Return (X, Y) of the center of cell containing provided text 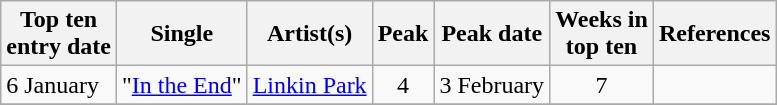
3 February (492, 85)
7 (602, 85)
References (714, 34)
Single (182, 34)
Artist(s) (310, 34)
Peak (403, 34)
Weeks intop ten (602, 34)
Top tenentry date (59, 34)
"In the End" (182, 85)
6 January (59, 85)
Peak date (492, 34)
4 (403, 85)
Linkin Park (310, 85)
